Provide the (X, Y) coordinate of the cell's center where the given text is located.  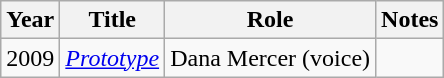
Role (270, 20)
2009 (30, 58)
Prototype (112, 58)
Dana Mercer (voice) (270, 58)
Title (112, 20)
Year (30, 20)
Notes (410, 20)
